Provide the [x, y] coordinate of the cell's center where the given text is located.  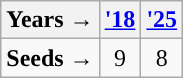
Years → [50, 20]
9 [120, 58]
'25 [162, 20]
8 [162, 58]
'18 [120, 20]
Seeds → [50, 58]
